Pinpoint the cell where the given text exists, returning its (X, Y) midpoint coordinate. 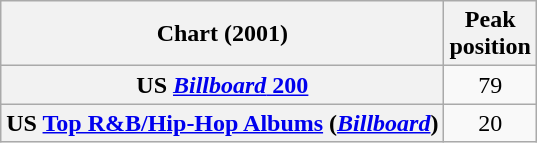
Peakposition (490, 34)
US Top R&B/Hip-Hop Albums (Billboard) (222, 123)
20 (490, 123)
Chart (2001) (222, 34)
US Billboard 200 (222, 85)
79 (490, 85)
